Search for the cell housing the specified text and yield its [X, Y] center coordinate. 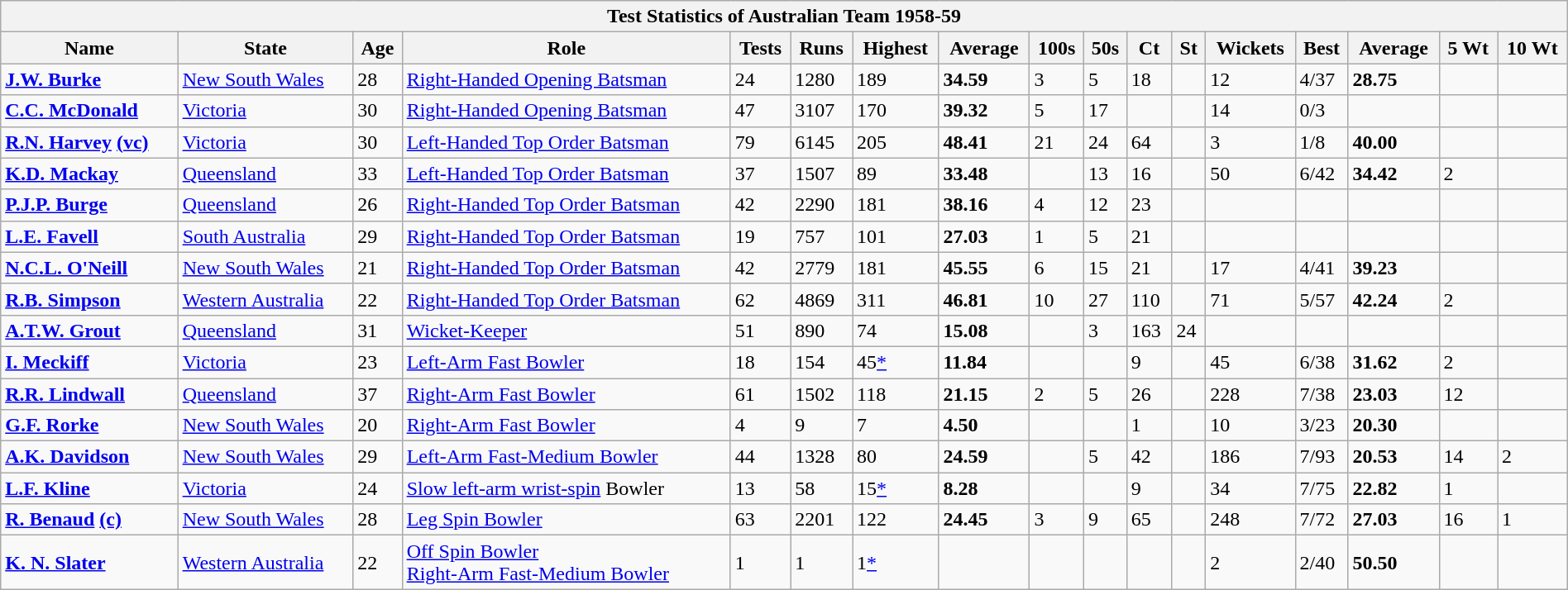
248 [1250, 520]
1280 [822, 79]
44 [760, 457]
1/8 [1322, 142]
39.23 [1394, 268]
2/40 [1322, 562]
311 [896, 299]
Test Statistics of Australian Team 1958-59 [784, 17]
Best [1322, 48]
33 [377, 174]
A.K. Davidson [89, 457]
189 [896, 79]
4869 [822, 299]
15.08 [984, 331]
State [265, 48]
15 [1105, 268]
23.03 [1394, 394]
6/42 [1322, 174]
Runs [822, 48]
58 [822, 488]
J.W. Burke [89, 79]
Highest [896, 48]
33.48 [984, 174]
89 [896, 174]
L.E. Favell [89, 236]
4.50 [984, 426]
Age [377, 48]
C.C. McDonald [89, 111]
Wicket-Keeper [566, 331]
21.15 [984, 394]
1507 [822, 174]
1328 [822, 457]
6/38 [1322, 362]
40.00 [1394, 142]
3107 [822, 111]
170 [896, 111]
K.D. Mackay [89, 174]
27 [1105, 299]
24.45 [984, 520]
34 [1250, 488]
N.C.L. O'Neill [89, 268]
51 [760, 331]
186 [1250, 457]
20.30 [1394, 426]
St [1189, 48]
45.55 [984, 268]
Off Spin Bowler Right-Arm Fast-Medium Bowler [566, 562]
Slow left-arm wrist-spin Bowler [566, 488]
757 [822, 236]
122 [896, 520]
20.53 [1394, 457]
P.J.P. Burge [89, 205]
7/38 [1322, 394]
5/57 [1322, 299]
31 [377, 331]
34.42 [1394, 174]
46.81 [984, 299]
0/3 [1322, 111]
11.84 [984, 362]
7/75 [1322, 488]
100s [1057, 48]
42.24 [1394, 299]
1* [896, 562]
118 [896, 394]
45 [1250, 362]
7/93 [1322, 457]
Wickets [1250, 48]
154 [822, 362]
50.50 [1394, 562]
205 [896, 142]
31.62 [1394, 362]
28.75 [1394, 79]
63 [760, 520]
Name [89, 48]
6145 [822, 142]
1502 [822, 394]
50 [1250, 174]
79 [760, 142]
110 [1150, 299]
South Australia [265, 236]
R.B. Simpson [89, 299]
890 [822, 331]
A.T.W. Grout [89, 331]
45* [896, 362]
80 [896, 457]
Tests [760, 48]
R.N. Harvey (vc) [89, 142]
4/41 [1322, 268]
61 [760, 394]
34.59 [984, 79]
38.16 [984, 205]
Left-Arm Fast-Medium Bowler [566, 457]
3/23 [1322, 426]
4/37 [1322, 79]
163 [1150, 331]
71 [1250, 299]
47 [760, 111]
2779 [822, 268]
228 [1250, 394]
L.F. Kline [89, 488]
22.82 [1394, 488]
2290 [822, 205]
20 [377, 426]
62 [760, 299]
8.28 [984, 488]
74 [896, 331]
Left-Arm Fast Bowler [566, 362]
Role [566, 48]
10 Wt [1533, 48]
I. Meckiff [89, 362]
2201 [822, 520]
39.32 [984, 111]
15* [896, 488]
R.R. Lindwall [89, 394]
7/72 [1322, 520]
5 Wt [1468, 48]
24.59 [984, 457]
48.41 [984, 142]
Ct [1150, 48]
G.F. Rorke [89, 426]
65 [1150, 520]
Leg Spin Bowler [566, 520]
101 [896, 236]
7 [896, 426]
K. N. Slater [89, 562]
19 [760, 236]
6 [1057, 268]
R. Benaud (c) [89, 520]
64 [1150, 142]
50s [1105, 48]
